Output the [x, y] coordinate of the center of the cell containing the given text.  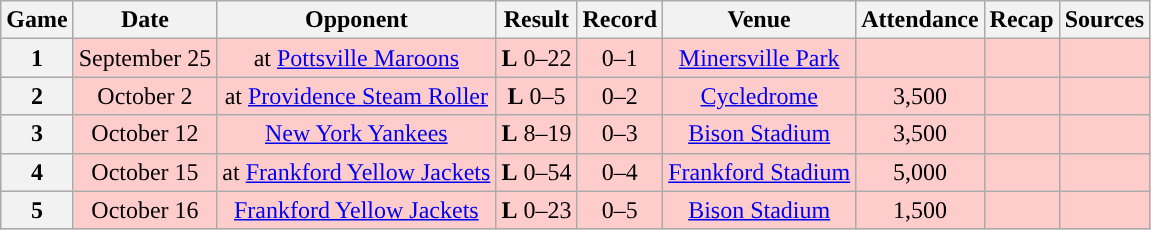
Frankford Yellow Jackets [356, 210]
October 16 [145, 210]
Record [620, 20]
Attendance [920, 20]
at Frankford Yellow Jackets [356, 172]
Game [37, 20]
L 0–5 [536, 96]
October 15 [145, 172]
4 [37, 172]
L 0–22 [536, 58]
Frankford Stadium [760, 172]
L 0–54 [536, 172]
0–4 [620, 172]
1 [37, 58]
Cycledrome [760, 96]
3 [37, 134]
October 12 [145, 134]
Minersville Park [760, 58]
L 0–23 [536, 210]
October 2 [145, 96]
0–3 [620, 134]
at Providence Steam Roller [356, 96]
5,000 [920, 172]
L 8–19 [536, 134]
Opponent [356, 20]
1,500 [920, 210]
Date [145, 20]
0–1 [620, 58]
Recap [1022, 20]
2 [37, 96]
September 25 [145, 58]
Sources [1104, 20]
0–2 [620, 96]
5 [37, 210]
Result [536, 20]
at Pottsville Maroons [356, 58]
0–5 [620, 210]
New York Yankees [356, 134]
Venue [760, 20]
